Search for the cell housing the specified text and yield its [x, y] center coordinate. 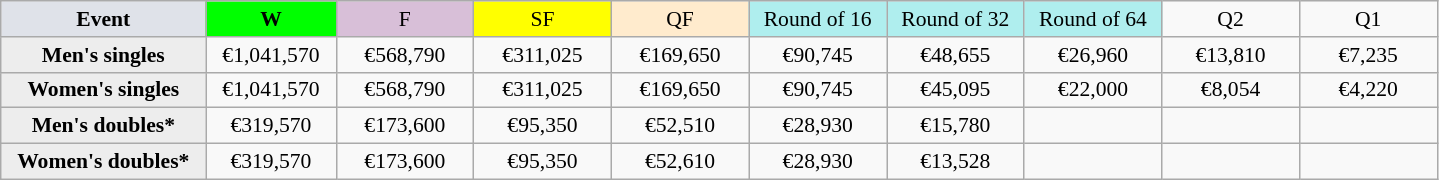
€45,095 [955, 90]
SF [543, 19]
Event [104, 19]
€15,780 [955, 126]
€13,528 [955, 162]
F [405, 19]
€26,960 [1093, 55]
€4,220 [1368, 90]
€52,610 [680, 162]
€52,510 [680, 126]
Q2 [1231, 19]
€22,000 [1093, 90]
Women's doubles* [104, 162]
Men's singles [104, 55]
Round of 16 [818, 19]
Round of 64 [1093, 19]
Round of 32 [955, 19]
€7,235 [1368, 55]
W [271, 19]
Q1 [1368, 19]
€13,810 [1231, 55]
€48,655 [955, 55]
Women's singles [104, 90]
€8,054 [1231, 90]
Men's doubles* [104, 126]
QF [680, 19]
